Return the [x, y] coordinate for the center point of the cell that contains the specified text.  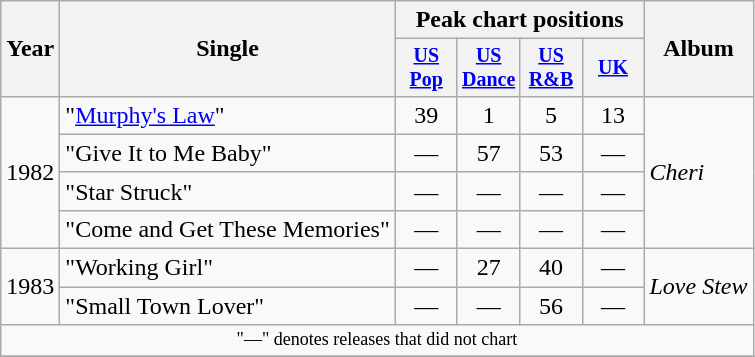
US Pop [426, 68]
1 [488, 115]
40 [551, 268]
27 [488, 268]
39 [426, 115]
5 [551, 115]
"—" denotes releases that did not chart [377, 340]
Single [228, 49]
57 [488, 153]
1982 [30, 172]
"Give It to Me Baby" [228, 153]
Album [698, 49]
Peak chart positions [520, 20]
53 [551, 153]
UK [613, 68]
13 [613, 115]
Love Stew [698, 287]
56 [551, 306]
1983 [30, 287]
"Come and Get These Memories" [228, 229]
"Small Town Lover" [228, 306]
Year [30, 49]
"Murphy's Law" [228, 115]
"Star Struck" [228, 191]
US Dance [488, 68]
"Working Girl" [228, 268]
Cheri [698, 172]
US R&B [551, 68]
